Provide the [x, y] coordinate of the cell's center where the given text is located.  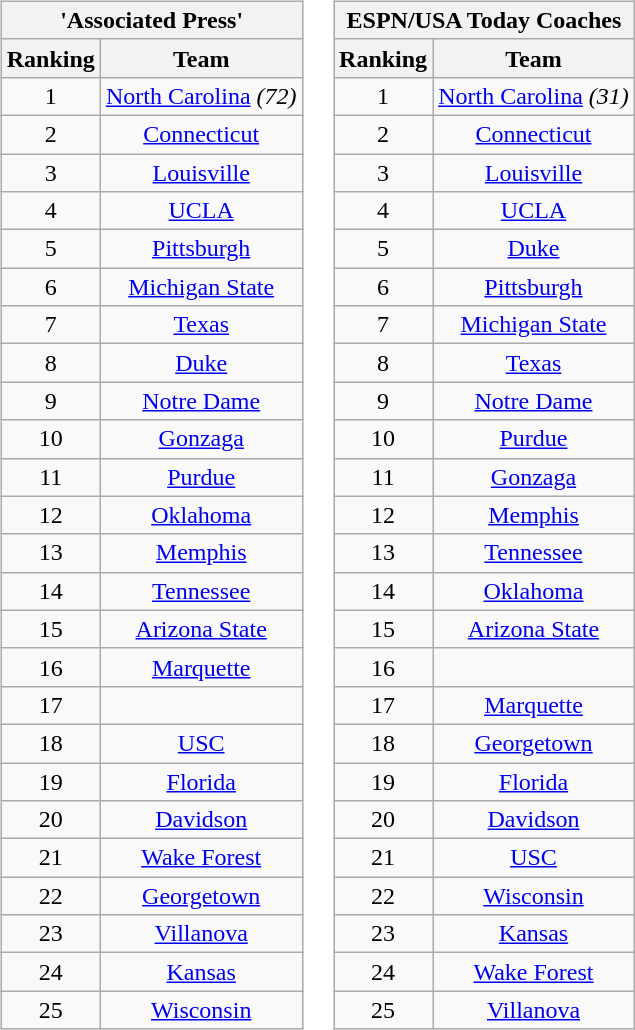
ESPN/USA Today Coaches [484, 20]
North Carolina (72) [201, 96]
North Carolina (31) [534, 96]
'Associated Press' [152, 20]
